Pinpoint the cell where the given text exists, returning its (x, y) midpoint coordinate. 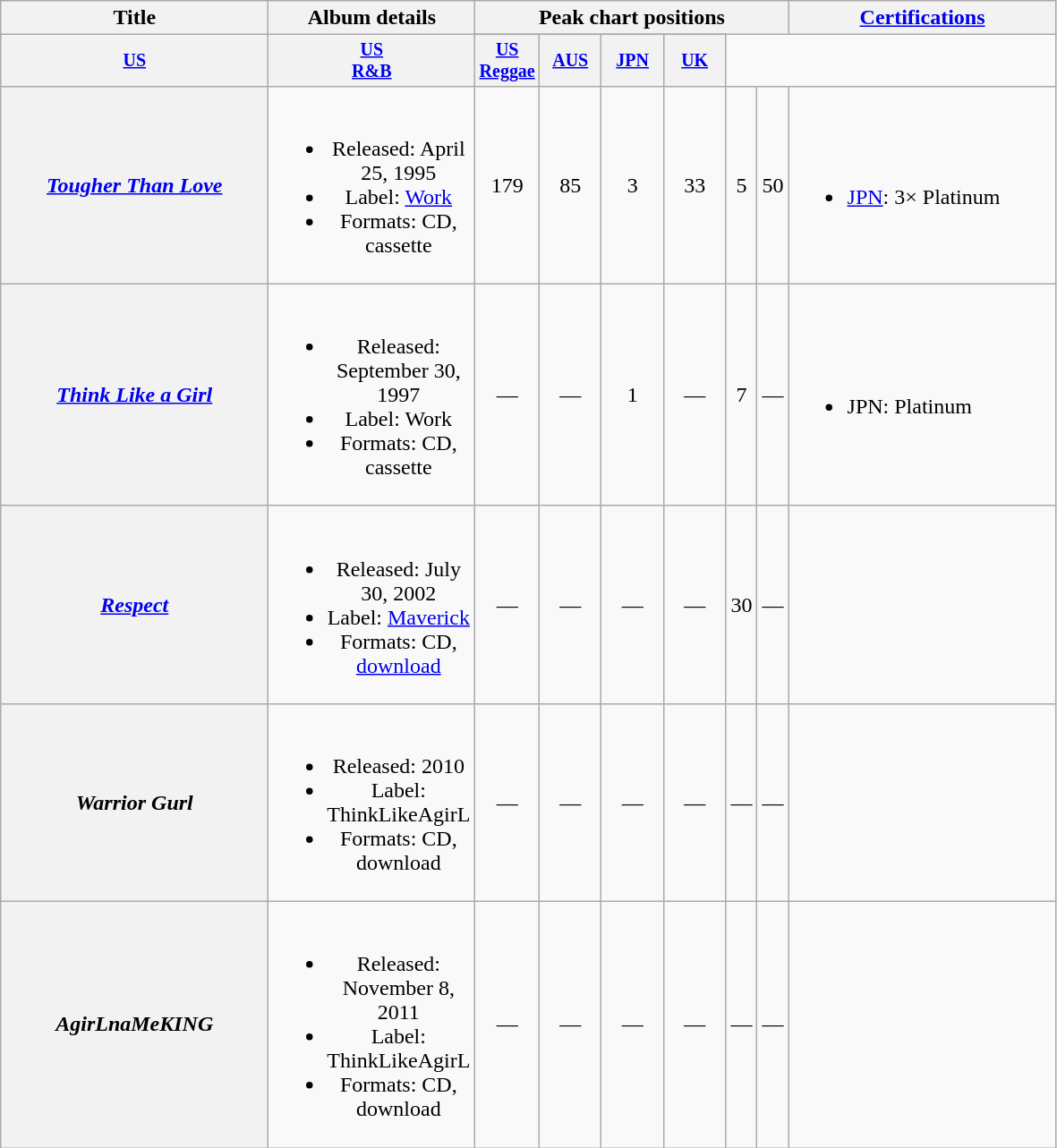
Title (134, 18)
Peak chart positions (632, 18)
30 (741, 605)
33 (695, 184)
Released: April 25, 1995Label: WorkFormats: CD, cassette (372, 184)
Released: November 8, 2011Label: ThinkLikeAgirLFormats: CD, download (372, 1025)
85 (569, 184)
50 (773, 184)
USR&B (372, 61)
5 (741, 184)
UK (695, 61)
AUS (569, 61)
7 (741, 395)
Tougher Than Love (134, 184)
Album details (372, 18)
US (134, 61)
3 (632, 184)
JPN: 3× Platinum (922, 184)
Certifications (922, 18)
Think Like a Girl (134, 395)
AgirLnaMeKING (134, 1025)
Respect (134, 605)
JPN (632, 61)
Warrior Gurl (134, 802)
Released: September 30, 1997Label: WorkFormats: CD, cassette (372, 395)
JPN: Platinum (922, 395)
Released: 2010Label: ThinkLikeAgirLFormats: CD, download (372, 802)
USReggae (507, 61)
Released: July 30, 2002Label: MaverickFormats: CD, download (372, 605)
1 (632, 395)
179 (507, 184)
